Capture the cell that displays the provided text and extract its (X, Y) central coordinate. 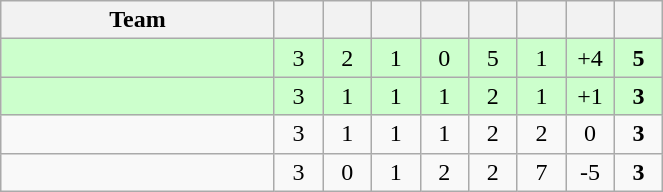
7 (542, 172)
+4 (590, 58)
+1 (590, 96)
-5 (590, 172)
Team (138, 20)
